Pinpoint the cell where the given text exists, returning its (x, y) midpoint coordinate. 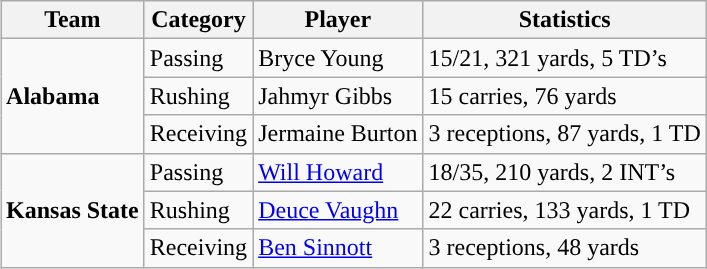
3 receptions, 87 yards, 1 TD (564, 134)
Jahmyr Gibbs (338, 96)
Will Howard (338, 172)
3 receptions, 48 yards (564, 248)
Player (338, 20)
15 carries, 76 yards (564, 96)
Jermaine Burton (338, 134)
Statistics (564, 20)
Bryce Young (338, 58)
22 carries, 133 yards, 1 TD (564, 210)
15/21, 321 yards, 5 TD’s (564, 58)
Category (198, 20)
Alabama (73, 96)
18/35, 210 yards, 2 INT’s (564, 172)
Team (73, 20)
Deuce Vaughn (338, 210)
Kansas State (73, 210)
Ben Sinnott (338, 248)
